Return the (X, Y) coordinate for the center point of the cell that contains the specified text.  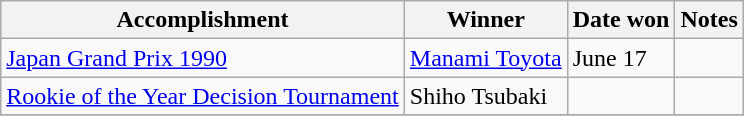
Accomplishment (203, 20)
Rookie of the Year Decision Tournament (203, 96)
Japan Grand Prix 1990 (203, 58)
Notes (709, 20)
Shiho Tsubaki (486, 96)
June 17 (621, 58)
Manami Toyota (486, 58)
Date won (621, 20)
Winner (486, 20)
